Determine the [x, y] coordinate at the center of the cell enclosing the given text.  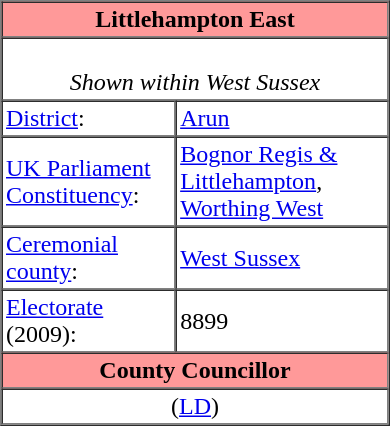
Arun [282, 118]
West Sussex [282, 258]
District: [89, 118]
Shown within West Sussex [196, 70]
Electorate (2009): [89, 322]
Bognor Regis & Littlehampton, Worthing West [282, 181]
County Councillor [196, 370]
(LD) [196, 406]
UK Parliament Constituency: [89, 181]
8899 [282, 322]
Littlehampton East [196, 20]
Ceremonial county: [89, 258]
